Detect which cell encompasses the target text, then output its (X, Y) center coordinate. 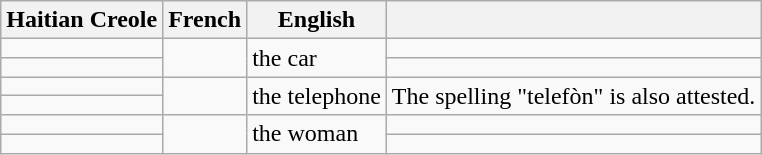
The spelling "telefòn" is also attested. (574, 96)
the woman (317, 134)
the car (317, 58)
English (317, 20)
the telephone (317, 96)
French (205, 20)
Haitian Creole (82, 20)
